Determine the (x, y) coordinate at the center of the cell enclosing the given text.  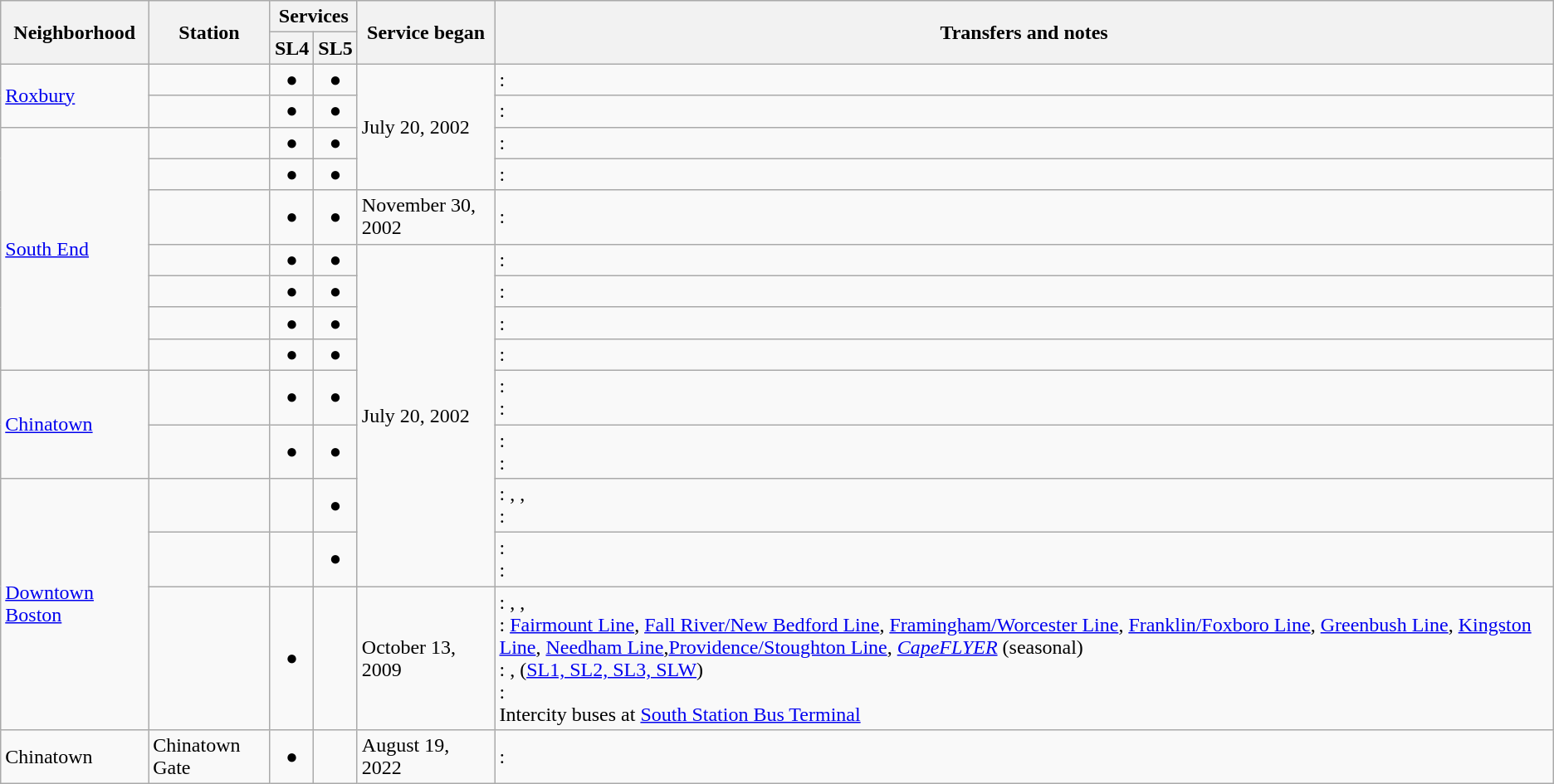
Services (314, 17)
: , , : (1024, 506)
South End (75, 249)
Chinatown Gate (209, 757)
November 30, 2002 (426, 217)
Downtown Boston (75, 604)
August 19, 2022 (426, 757)
SL4 (291, 48)
Station (209, 32)
Service began (426, 32)
Transfers and notes (1024, 32)
SL5 (335, 48)
Neighborhood (75, 32)
October 13, 2009 (426, 659)
Roxbury (75, 95)
